Find where the given text appears and provide that cell's center as (X, Y) coordinate. 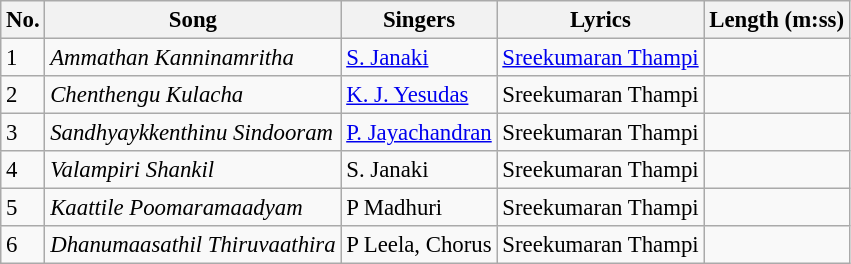
P. Jayachandran (419, 133)
Song (193, 20)
No. (23, 20)
Lyrics (600, 20)
Ammathan Kanninamritha (193, 58)
K. J. Yesudas (419, 95)
Dhanumaasathil Thiruvaathira (193, 245)
1 (23, 58)
Singers (419, 20)
P Madhuri (419, 208)
4 (23, 170)
5 (23, 208)
P Leela, Chorus (419, 245)
Length (m:ss) (776, 20)
Sandhyaykkenthinu Sindooram (193, 133)
Chenthengu Kulacha (193, 95)
Valampiri Shankil (193, 170)
3 (23, 133)
Kaattile Poomaramaadyam (193, 208)
6 (23, 245)
2 (23, 95)
